Determine the [X, Y] coordinate at the center of the cell enclosing the given text.  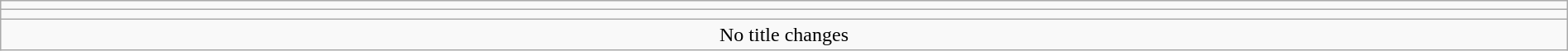
No title changes [784, 35]
